Output the (x, y) coordinate of the center of the cell containing the given text.  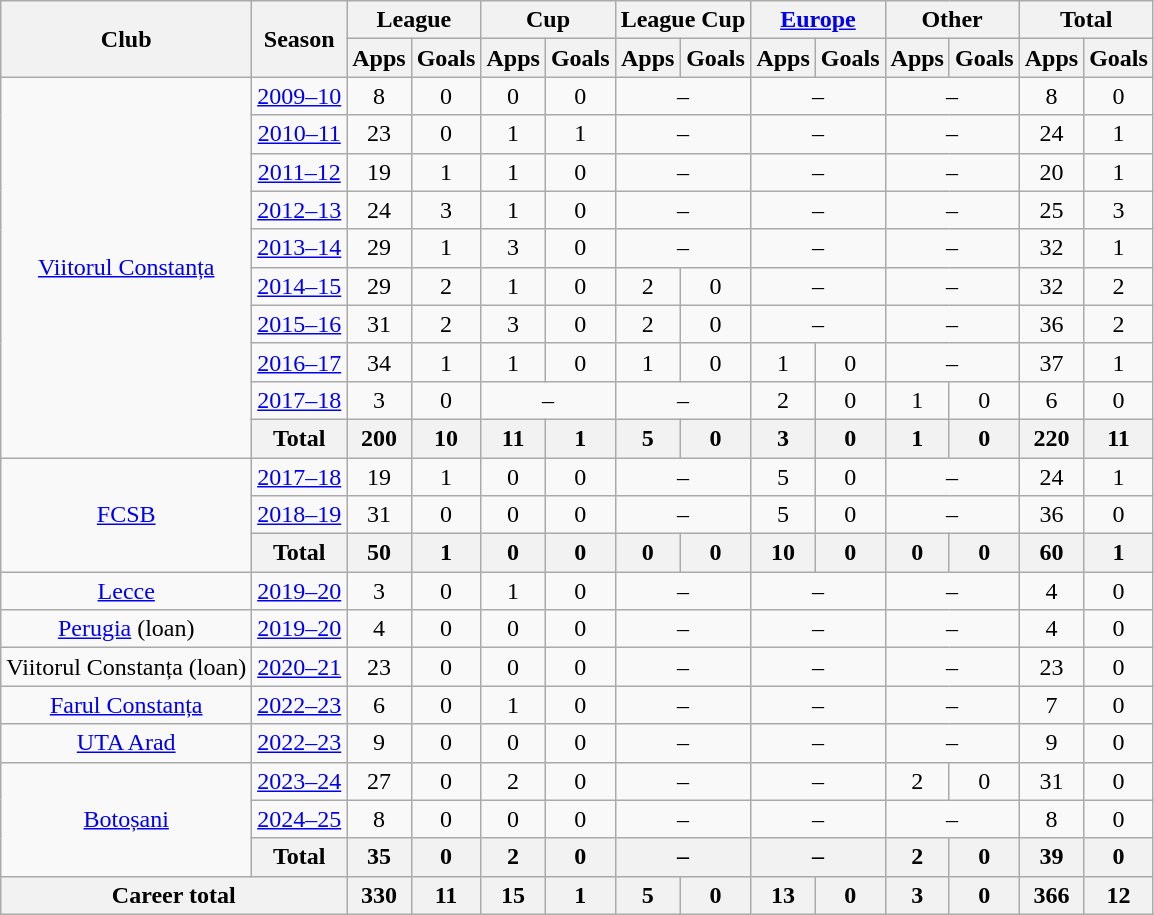
Club (126, 39)
Other (952, 20)
366 (1051, 895)
2011–12 (300, 172)
Cup (548, 20)
2012–13 (300, 210)
2014–15 (300, 286)
27 (379, 781)
2020–21 (300, 667)
330 (379, 895)
2013–14 (300, 248)
League (414, 20)
2009–10 (300, 96)
League Cup (683, 20)
Perugia (loan) (126, 629)
Europe (818, 20)
25 (1051, 210)
Season (300, 39)
2018–19 (300, 515)
2015–16 (300, 324)
Farul Constanța (126, 705)
20 (1051, 172)
50 (379, 553)
Career total (174, 895)
220 (1051, 438)
2016–17 (300, 362)
2024–25 (300, 819)
60 (1051, 553)
2023–24 (300, 781)
Lecce (126, 591)
34 (379, 362)
Botoșani (126, 819)
FCSB (126, 515)
39 (1051, 857)
35 (379, 857)
7 (1051, 705)
Viitorul Constanța (loan) (126, 667)
15 (513, 895)
12 (1119, 895)
37 (1051, 362)
200 (379, 438)
2010–11 (300, 134)
13 (783, 895)
UTA Arad (126, 743)
Viitorul Constanța (126, 268)
